Return the [x, y] coordinate for the center point of the cell that contains the specified text.  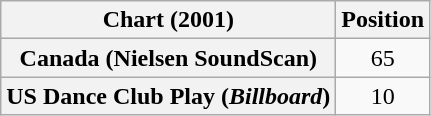
10 [383, 96]
Position [383, 20]
65 [383, 58]
US Dance Club Play (Billboard) [168, 96]
Chart (2001) [168, 20]
Canada (Nielsen SoundScan) [168, 58]
